Identify which cell holds the provided text, then report its [X, Y] central coordinate. 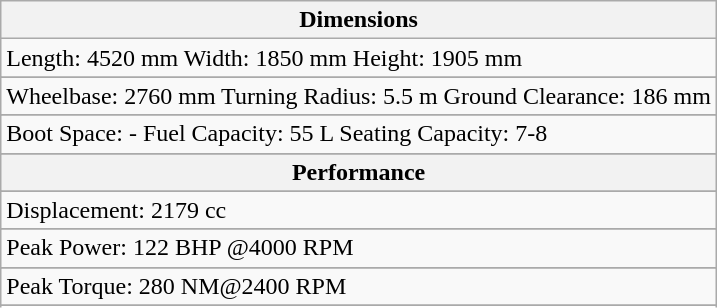
Wheelbase: 2760 mm Turning Radius: 5.5 m Ground Clearance: 186 mm [359, 96]
Length: 4520 mm Width: 1850 mm Height: 1905 mm [359, 58]
Displacement: 2179 cc [359, 210]
Boot Space: - Fuel Capacity: 55 L Seating Capacity: 7-8 [359, 134]
Performance [359, 172]
Dimensions [359, 20]
Peak Power: 122 BHP @4000 RPM [359, 248]
Peak Torque: 280 NM@2400 RPM [359, 286]
